Search for the cell housing the specified text and yield its [x, y] center coordinate. 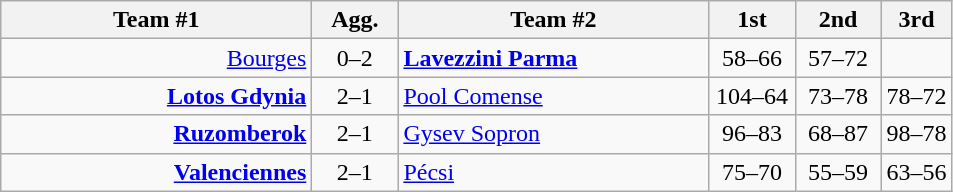
63–56 [916, 172]
68–87 [838, 134]
Gysev Sopron [554, 134]
Valenciennes [156, 172]
104–64 [752, 96]
75–70 [752, 172]
96–83 [752, 134]
55–59 [838, 172]
Team #2 [554, 20]
Lotos Gdynia [156, 96]
Bourges [156, 58]
0–2 [355, 58]
Pool Comense [554, 96]
1st [752, 20]
57–72 [838, 58]
98–78 [916, 134]
78–72 [916, 96]
3rd [916, 20]
2nd [838, 20]
Lavezzini Parma [554, 58]
73–78 [838, 96]
Pécsi [554, 172]
58–66 [752, 58]
Team #1 [156, 20]
Ruzomberok [156, 134]
Agg. [355, 20]
